Identify which cell holds the provided text, then report its (x, y) central coordinate. 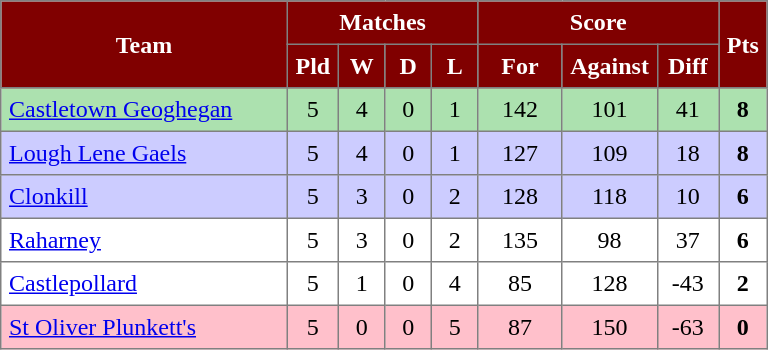
18 (688, 153)
101 (610, 110)
-43 (688, 284)
127 (520, 153)
St Oliver Plunkett's (144, 327)
Raharney (144, 240)
Against (610, 66)
135 (520, 240)
Castlepollard (144, 284)
Team (144, 44)
L (454, 66)
118 (610, 197)
142 (520, 110)
85 (520, 284)
Pld (312, 66)
Pts (743, 44)
150 (610, 327)
Castletown Geoghegan (144, 110)
Clonkill (144, 197)
10 (688, 197)
37 (688, 240)
W (361, 66)
87 (520, 327)
41 (688, 110)
D (408, 66)
109 (610, 153)
Score (598, 23)
Diff (688, 66)
Lough Lene Gaels (144, 153)
98 (610, 240)
For (520, 66)
-63 (688, 327)
Matches (382, 23)
